Search for the cell housing the specified text and yield its [x, y] center coordinate. 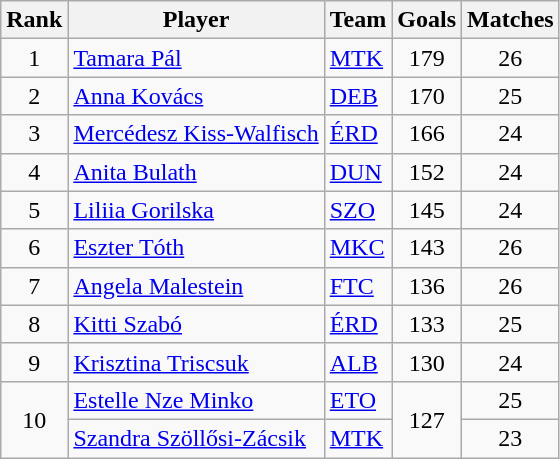
DUN [358, 172]
152 [427, 172]
166 [427, 134]
Team [358, 20]
Player [196, 20]
1 [34, 58]
Angela Malestein [196, 286]
145 [427, 210]
143 [427, 248]
127 [427, 419]
ETO [358, 400]
136 [427, 286]
Eszter Tóth [196, 248]
5 [34, 210]
Rank [34, 20]
Matches [511, 20]
133 [427, 324]
Szandra Szöllősi-Zácsik [196, 438]
Mercédesz Kiss-Walfisch [196, 134]
130 [427, 362]
DEB [358, 96]
Anna Kovács [196, 96]
MKC [358, 248]
170 [427, 96]
8 [34, 324]
3 [34, 134]
Krisztina Triscsuk [196, 362]
4 [34, 172]
9 [34, 362]
SZO [358, 210]
6 [34, 248]
10 [34, 419]
179 [427, 58]
23 [511, 438]
Liliia Gorilska [196, 210]
7 [34, 286]
ALB [358, 362]
Tamara Pál [196, 58]
Estelle Nze Minko [196, 400]
Kitti Szabó [196, 324]
2 [34, 96]
Goals [427, 20]
FTC [358, 286]
Anita Bulath [196, 172]
